Locate the cell with the specified text and output its [X, Y] center coordinate. 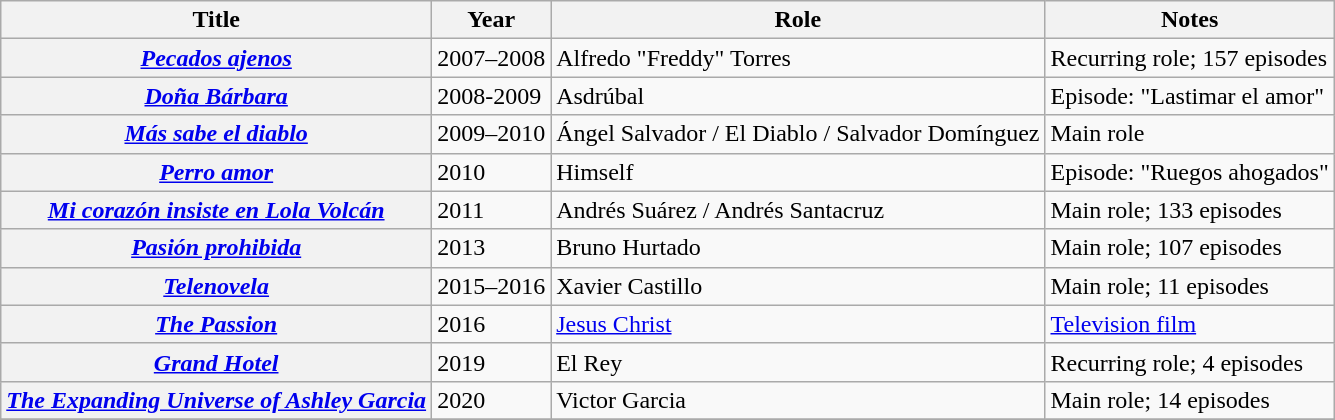
Recurring role; 4 episodes [1190, 362]
El Rey [798, 362]
Pecados ajenos [216, 58]
Role [798, 20]
2016 [492, 324]
Main role; 107 episodes [1190, 248]
Perro amor [216, 172]
Jesus Christ [798, 324]
Himself [798, 172]
Main role [1190, 134]
Recurring role; 157 episodes [1190, 58]
Grand Hotel [216, 362]
The Passion [216, 324]
Alfredo "Freddy" Torres [798, 58]
2010 [492, 172]
2019 [492, 362]
Ángel Salvador / El Diablo / Salvador Domínguez [798, 134]
2011 [492, 210]
Asdrúbal [798, 96]
Main role; 14 episodes [1190, 400]
Andrés Suárez / Andrés Santacruz [798, 210]
2008-2009 [492, 96]
Year [492, 20]
Notes [1190, 20]
The Expanding Universe of Ashley Garcia [216, 400]
Telenovela [216, 286]
Pasión prohibida [216, 248]
2013 [492, 248]
2020 [492, 400]
Mi corazón insiste en Lola Volcán [216, 210]
Bruno Hurtado [798, 248]
2009–2010 [492, 134]
Episode: "Lastimar el amor" [1190, 96]
2007–2008 [492, 58]
Episode: "Ruegos ahogados" [1190, 172]
Main role; 133 episodes [1190, 210]
Victor Garcia [798, 400]
Xavier Castillo [798, 286]
2015–2016 [492, 286]
Doña Bárbara [216, 96]
Television film [1190, 324]
Main role; 11 episodes [1190, 286]
Title [216, 20]
Más sabe el diablo [216, 134]
